Identify which cell holds the provided text, then report its (x, y) central coordinate. 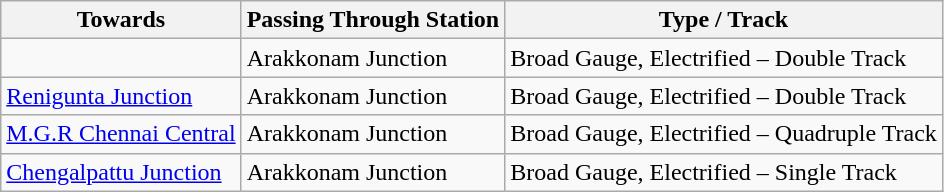
Towards (121, 20)
Chengalpattu Junction (121, 172)
Passing Through Station (373, 20)
M.G.R Chennai Central (121, 134)
Type / Track (724, 20)
Broad Gauge, Electrified – Quadruple Track (724, 134)
Renigunta Junction (121, 96)
Broad Gauge, Electrified – Single Track (724, 172)
